Locate the cell with the specified text and output its [X, Y] center coordinate. 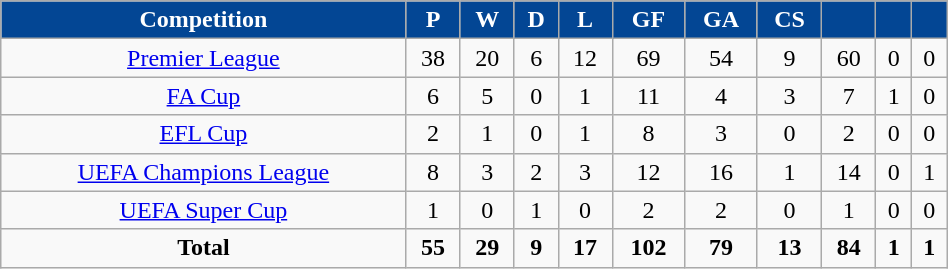
W [487, 20]
FA Cup [204, 96]
20 [487, 58]
54 [722, 58]
GF [648, 20]
29 [487, 248]
84 [849, 248]
CS [789, 20]
13 [789, 248]
UEFA Champions League [204, 172]
14 [849, 172]
Premier League [204, 58]
38 [433, 58]
79 [722, 248]
60 [849, 58]
11 [648, 96]
Total [204, 248]
EFL Cup [204, 134]
17 [585, 248]
GA [722, 20]
D [536, 20]
16 [722, 172]
55 [433, 248]
P [433, 20]
102 [648, 248]
Competition [204, 20]
UEFA Super Cup [204, 210]
5 [487, 96]
L [585, 20]
69 [648, 58]
4 [722, 96]
7 [849, 96]
